Provide the (X, Y) coordinate of the cell's center where the given text is located.  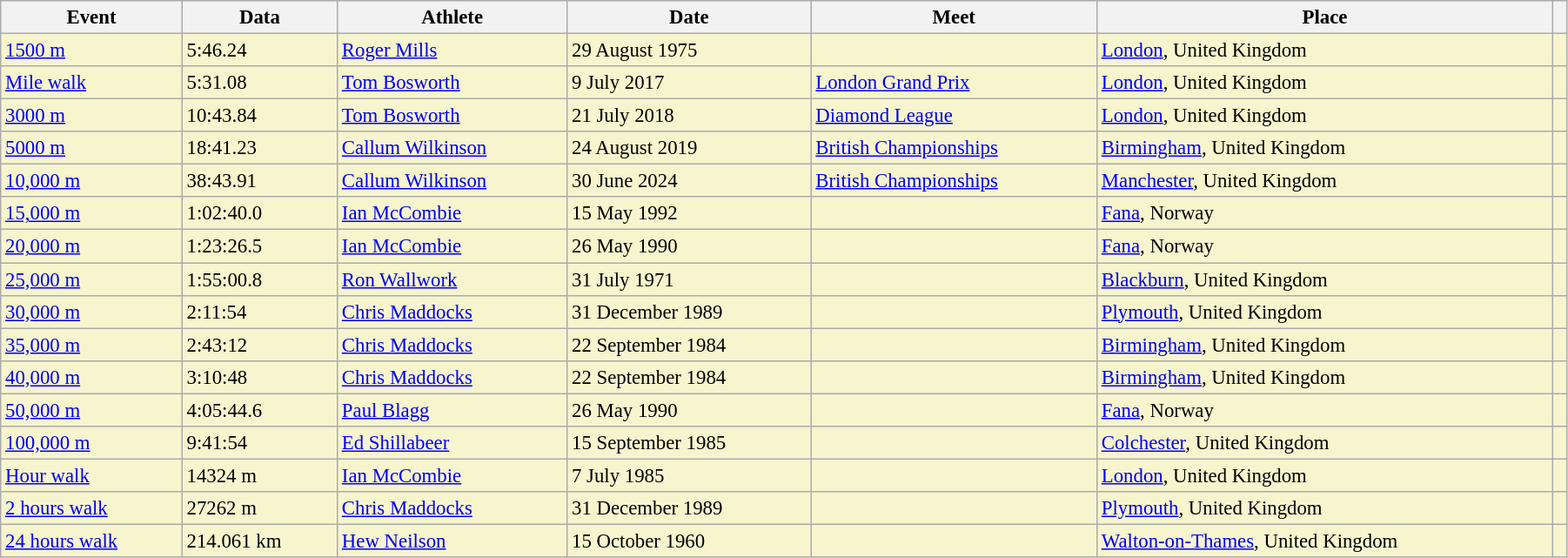
15 October 1960 (689, 541)
29 August 1975 (689, 50)
9:41:54 (259, 443)
27262 m (259, 508)
Manchester, United Kingdom (1324, 181)
2:43:12 (259, 345)
3:10:48 (259, 377)
15 September 1985 (689, 443)
Diamond League (954, 116)
21 July 2018 (689, 116)
38:43.91 (259, 181)
Place (1324, 17)
Paul Blagg (452, 410)
50,000 m (91, 410)
4:05:44.6 (259, 410)
1:02:40.0 (259, 213)
Mile walk (91, 83)
30,000 m (91, 312)
35,000 m (91, 345)
Ed Shillabeer (452, 443)
Colchester, United Kingdom (1324, 443)
24 hours walk (91, 541)
Roger Mills (452, 50)
15,000 m (91, 213)
Date (689, 17)
1500 m (91, 50)
9 July 2017 (689, 83)
40,000 m (91, 377)
5:31.08 (259, 83)
Athlete (452, 17)
5000 m (91, 148)
30 June 2024 (689, 181)
1:23:26.5 (259, 246)
10,000 m (91, 181)
London Grand Prix (954, 83)
Hour walk (91, 475)
Meet (954, 17)
7 July 1985 (689, 475)
10:43.84 (259, 116)
31 July 1971 (689, 279)
100,000 m (91, 443)
Hew Neilson (452, 541)
20,000 m (91, 246)
Event (91, 17)
1:55:00.8 (259, 279)
Data (259, 17)
214.061 km (259, 541)
14324 m (259, 475)
25,000 m (91, 279)
18:41.23 (259, 148)
Blackburn, United Kingdom (1324, 279)
24 August 2019 (689, 148)
2:11:54 (259, 312)
15 May 1992 (689, 213)
Ron Wallwork (452, 279)
2 hours walk (91, 508)
5:46.24 (259, 50)
3000 m (91, 116)
Walton-on-Thames, United Kingdom (1324, 541)
